Pinpoint the cell where the given text exists, returning its (x, y) midpoint coordinate. 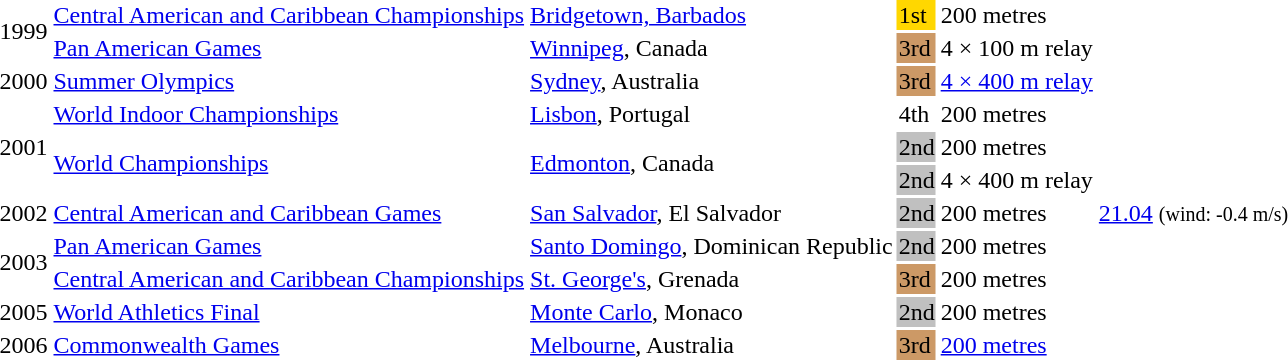
Bridgetown, Barbados (712, 15)
4 × 100 m relay (1016, 48)
Summer Olympics (289, 81)
Winnipeg, Canada (712, 48)
San Salvador, El Salvador (712, 213)
Santo Domingo, Dominican Republic (712, 246)
Central American and Caribbean Games (289, 213)
Lisbon, Portugal (712, 114)
St. George's, Grenada (712, 279)
World Championships (289, 164)
Monte Carlo, Monaco (712, 312)
Commonwealth Games (289, 345)
1st (916, 15)
Melbourne, Australia (712, 345)
4th (916, 114)
World Indoor Championships (289, 114)
Edmonton, Canada (712, 164)
World Athletics Final (289, 312)
Sydney, Australia (712, 81)
